Find where the given text appears and provide that cell's center as [X, Y] coordinate. 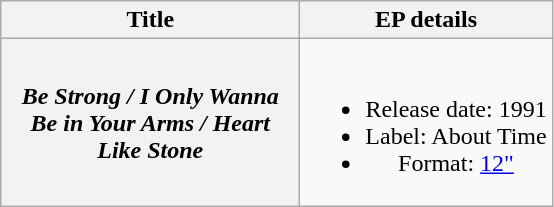
Release date: 1991Label: About TimeFormat: 12" [426, 122]
EP details [426, 20]
Be Strong / I Only Wanna Be in Your Arms / Heart Like Stone [150, 122]
Title [150, 20]
